For the text-containing cell, return its midpoint in [x, y] coordinate format. 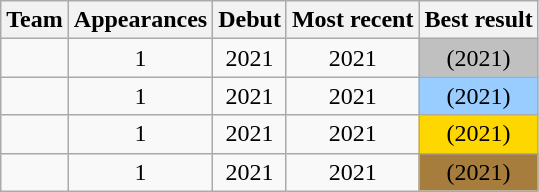
Debut [250, 20]
Most recent [352, 20]
Appearances [140, 20]
Team [35, 20]
Best result [478, 20]
